Scan for the cell matching the given text and deliver its [x, y] coordinate at center. 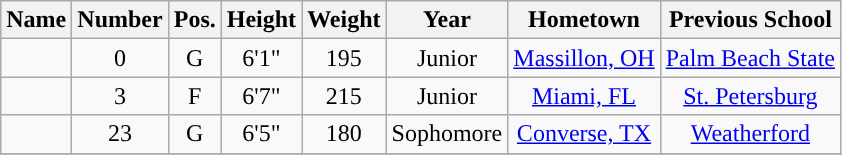
6'5" [261, 134]
Number [120, 20]
6'7" [261, 96]
Hometown [584, 20]
23 [120, 134]
Converse, TX [584, 134]
Height [261, 20]
195 [344, 58]
Year [447, 20]
Sophomore [447, 134]
215 [344, 96]
180 [344, 134]
F [194, 96]
6'1" [261, 58]
Massillon, OH [584, 58]
Weight [344, 20]
St. Petersburg [750, 96]
Previous School [750, 20]
Name [36, 20]
Weatherford [750, 134]
0 [120, 58]
3 [120, 96]
Miami, FL [584, 96]
Pos. [194, 20]
Palm Beach State [750, 58]
